Detect which cell encompasses the target text, then output its [x, y] center coordinate. 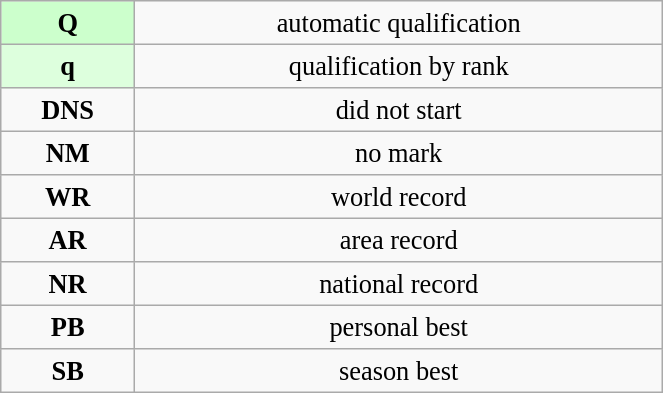
personal best [399, 327]
did not start [399, 109]
PB [68, 327]
NR [68, 284]
WR [68, 197]
automatic qualification [399, 22]
q [68, 66]
AR [68, 240]
SB [68, 371]
qualification by rank [399, 66]
national record [399, 284]
NM [68, 153]
no mark [399, 153]
world record [399, 197]
area record [399, 240]
DNS [68, 109]
Q [68, 22]
season best [399, 371]
